Identify which cell holds the provided text, then report its (X, Y) central coordinate. 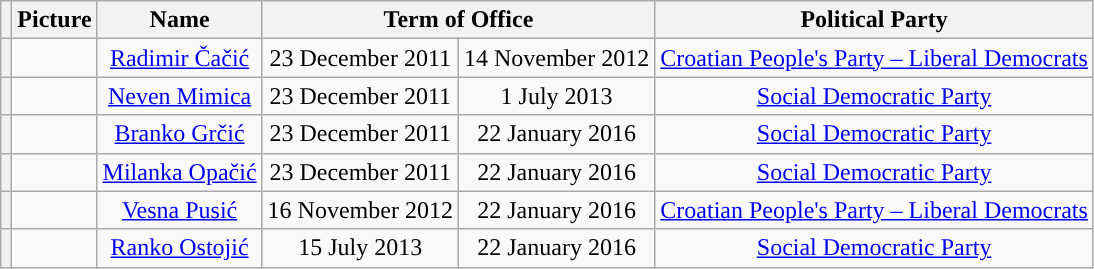
Ranko Ostojić (180, 248)
16 November 2012 (360, 210)
15 July 2013 (360, 248)
Political Party (874, 20)
Name (180, 20)
Vesna Pusić (180, 210)
Radimir Čačić (180, 58)
Milanka Opačić (180, 172)
Picture (54, 20)
1 July 2013 (556, 96)
14 November 2012 (556, 58)
Branko Grčić (180, 134)
Term of Office (458, 20)
Neven Mimica (180, 96)
